Return the (X, Y) coordinate for the center point of the cell that contains the specified text.  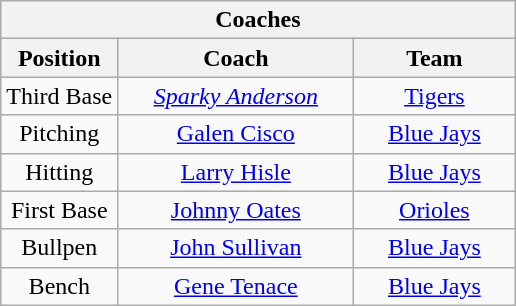
Third Base (60, 96)
Coach (236, 58)
Johnny Oates (236, 210)
First Base (60, 210)
Hitting (60, 172)
Pitching (60, 134)
Position (60, 58)
Coaches (258, 20)
Tigers (434, 96)
Bullpen (60, 248)
Sparky Anderson (236, 96)
Larry Hisle (236, 172)
Bench (60, 286)
John Sullivan (236, 248)
Galen Cisco (236, 134)
Gene Tenace (236, 286)
Orioles (434, 210)
Team (434, 58)
